Return [X, Y] of the center of cell containing provided text 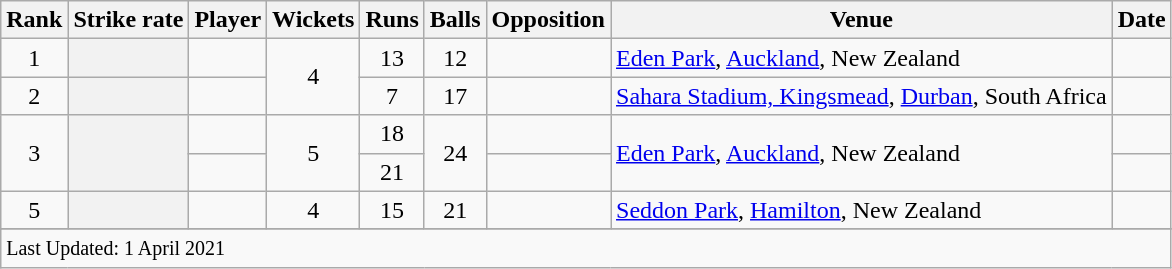
Strike rate [128, 20]
15 [392, 210]
Sahara Stadium, Kingsmead, Durban, South Africa [861, 96]
3 [34, 153]
24 [455, 153]
Wickets [314, 20]
Last Updated: 1 April 2021 [586, 248]
1 [34, 58]
Seddon Park, Hamilton, New Zealand [861, 210]
Runs [392, 20]
Opposition [548, 20]
2 [34, 96]
Venue [861, 20]
17 [455, 96]
7 [392, 96]
12 [455, 58]
18 [392, 134]
Player [228, 20]
Date [1142, 20]
13 [392, 58]
Balls [455, 20]
Rank [34, 20]
